Return (x, y) of the center of cell containing provided text 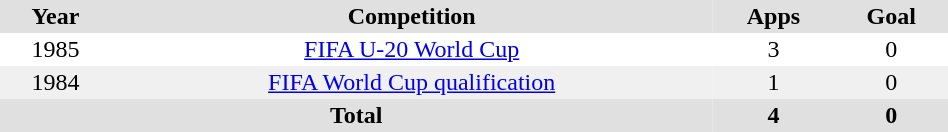
4 (774, 116)
FIFA U-20 World Cup (412, 50)
Competition (412, 16)
Apps (774, 16)
Year (56, 16)
1985 (56, 50)
3 (774, 50)
Goal (891, 16)
1984 (56, 82)
Total (356, 116)
FIFA World Cup qualification (412, 82)
1 (774, 82)
